Determine the (X, Y) coordinate at the center of the cell enclosing the given text.  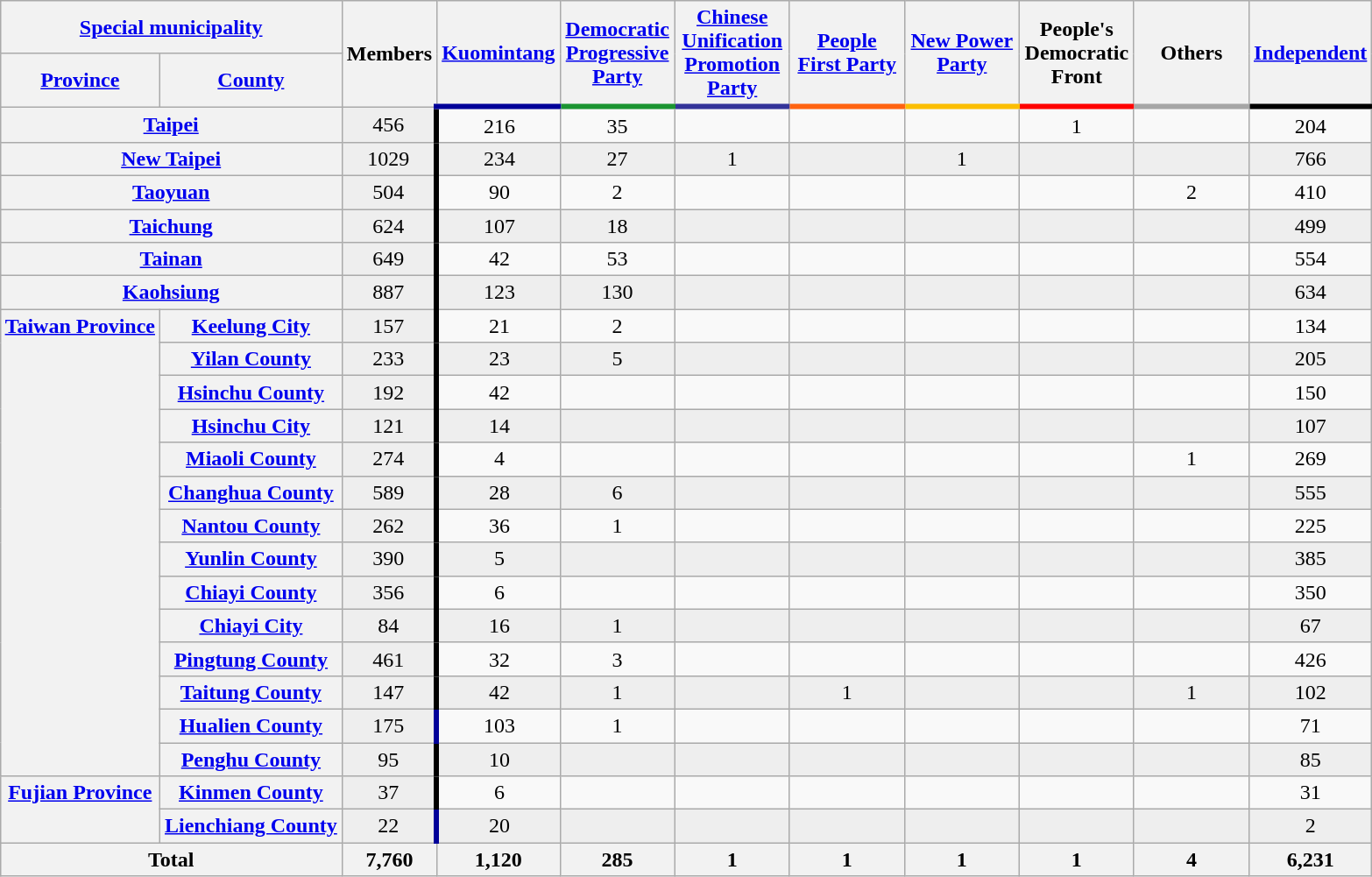
Special municipality (171, 28)
Penghu County (251, 760)
1029 (389, 159)
504 (389, 192)
10 (499, 760)
233 (389, 359)
499 (1310, 225)
192 (389, 393)
426 (1310, 659)
Taiwan Province (80, 543)
234 (499, 159)
766 (1310, 159)
Democratic Progressive Party (617, 54)
37 (389, 793)
461 (389, 659)
31 (1310, 793)
Kuomintang (499, 54)
887 (389, 293)
Chinese Unification Promotion Party (732, 54)
624 (389, 225)
3 (617, 659)
95 (389, 760)
Hsinchu City (251, 426)
New Power Party (962, 54)
Chiayi County (251, 592)
649 (389, 259)
123 (499, 293)
90 (499, 192)
Lienchiang County (251, 826)
205 (1310, 359)
Yilan County (251, 359)
Miaoli County (251, 459)
Kaohsiung (171, 293)
32 (499, 659)
New Taipei (171, 159)
Keelung City (251, 326)
216 (499, 124)
1,120 (499, 859)
20 (499, 826)
Hualien County (251, 725)
130 (617, 293)
53 (617, 259)
Independent (1310, 54)
Nantou County (251, 526)
Pingtung County (251, 659)
385 (1310, 559)
Fujian Province (80, 810)
People First Party (846, 54)
410 (1310, 192)
85 (1310, 760)
350 (1310, 592)
14 (499, 426)
Taichung (171, 225)
147 (389, 692)
28 (499, 492)
16 (499, 626)
225 (1310, 526)
84 (389, 626)
County (251, 81)
554 (1310, 259)
134 (1310, 326)
21 (499, 326)
Total (171, 859)
356 (389, 592)
262 (389, 526)
456 (389, 124)
390 (389, 559)
27 (617, 159)
Taoyuan (171, 192)
67 (1310, 626)
71 (1310, 725)
634 (1310, 293)
Yunlin County (251, 559)
175 (389, 725)
Province (80, 81)
18 (617, 225)
23 (499, 359)
Others (1192, 54)
Tainan (171, 259)
274 (389, 459)
285 (617, 859)
Taipei (171, 124)
Hsinchu County (251, 393)
Taitung County (251, 692)
Changhua County (251, 492)
7,760 (389, 859)
204 (1310, 124)
269 (1310, 459)
103 (499, 725)
555 (1310, 492)
Members (389, 54)
150 (1310, 393)
Kinmen County (251, 793)
589 (389, 492)
6,231 (1310, 859)
121 (389, 426)
157 (389, 326)
22 (389, 826)
People's Democratic Front (1076, 54)
36 (499, 526)
Chiayi City (251, 626)
102 (1310, 692)
35 (617, 124)
